Determine the (X, Y) coordinate at the center of the cell enclosing the given text.  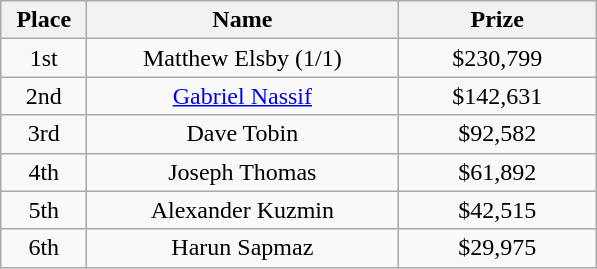
$29,975 (498, 248)
$230,799 (498, 58)
5th (44, 210)
Joseph Thomas (242, 172)
$42,515 (498, 210)
Dave Tobin (242, 134)
6th (44, 248)
Alexander Kuzmin (242, 210)
Gabriel Nassif (242, 96)
Harun Sapmaz (242, 248)
2nd (44, 96)
$142,631 (498, 96)
$61,892 (498, 172)
Place (44, 20)
Name (242, 20)
$92,582 (498, 134)
Matthew Elsby (1/1) (242, 58)
Prize (498, 20)
4th (44, 172)
1st (44, 58)
3rd (44, 134)
